Find where the given text appears and provide that cell's center as (X, Y) coordinate. 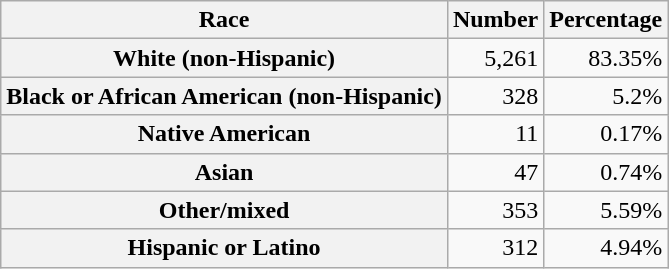
Number (495, 20)
47 (495, 172)
White (non-Hispanic) (224, 58)
5.59% (606, 210)
0.17% (606, 134)
5.2% (606, 96)
Percentage (606, 20)
0.74% (606, 172)
312 (495, 248)
328 (495, 96)
353 (495, 210)
83.35% (606, 58)
11 (495, 134)
Hispanic or Latino (224, 248)
5,261 (495, 58)
Race (224, 20)
4.94% (606, 248)
Asian (224, 172)
Black or African American (non-Hispanic) (224, 96)
Native American (224, 134)
Other/mixed (224, 210)
